Pinpoint the cell where the given text exists, returning its (x, y) midpoint coordinate. 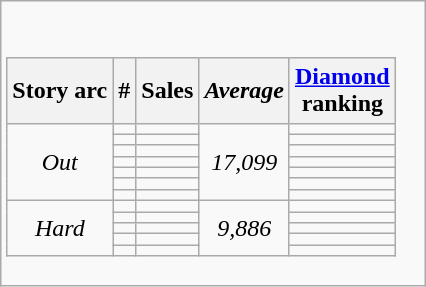
Average (244, 90)
# (124, 90)
Story arc # Sales Average Diamondranking Out 17,099 Hard 9,886 (214, 144)
Sales (168, 90)
Hard (60, 228)
17,099 (244, 162)
9,886 (244, 228)
Story arc (60, 90)
Out (60, 162)
Diamondranking (342, 90)
